Search for the cell housing the specified text and yield its (X, Y) center coordinate. 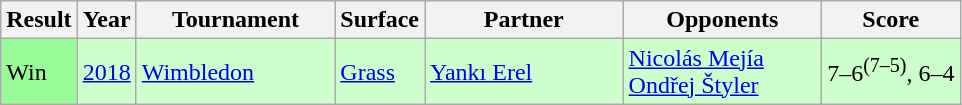
Score (891, 20)
Opponents (722, 20)
2018 (106, 72)
Win (39, 72)
Result (39, 20)
Wimbledon (236, 72)
Yankı Erel (524, 72)
Nicolás Mejía Ondřej Štyler (722, 72)
Surface (380, 20)
Grass (380, 72)
Year (106, 20)
Partner (524, 20)
7–6(7–5), 6–4 (891, 72)
Tournament (236, 20)
